For the text-containing cell, return its midpoint in (x, y) coordinate format. 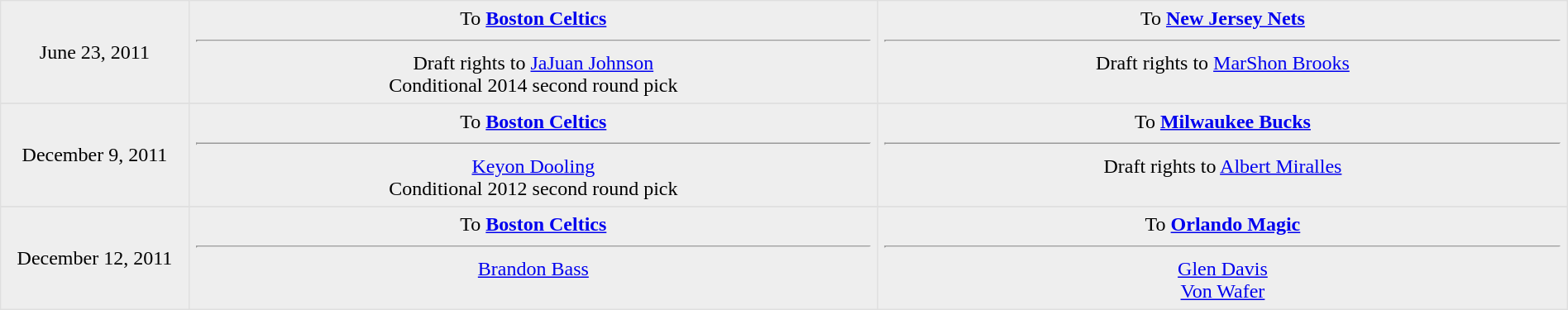
June 23, 2011 (94, 52)
To Milwaukee BucksDraft rights to Albert Miralles (1223, 155)
To Orlando MagicGlen Davis Von Wafer (1223, 258)
To Boston CelticsBrandon Bass (533, 258)
December 12, 2011 (94, 258)
To Boston CelticsKeyon DoolingConditional 2012 second round pick (533, 155)
To New Jersey NetsDraft rights to MarShon Brooks (1223, 52)
To Boston CelticsDraft rights to JaJuan JohnsonConditional 2014 second round pick (533, 52)
December 9, 2011 (94, 155)
